From the cell containing the given text, extract its center point as (x, y) coordinate. 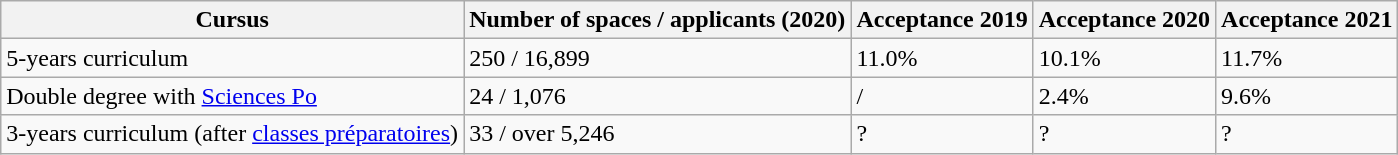
Acceptance 2021 (1307, 20)
3-years curriculum (after classes préparatoires) (232, 134)
11.0% (942, 58)
250 / 16,899 (658, 58)
33 / over 5,246 (658, 134)
Double degree with Sciences Po (232, 96)
2.4% (1124, 96)
11.7% (1307, 58)
Acceptance 2019 (942, 20)
/ (942, 96)
Number of spaces / applicants (2020) (658, 20)
24 / 1,076 (658, 96)
5-years curriculum (232, 58)
9.6% (1307, 96)
10.1% (1124, 58)
Acceptance 2020 (1124, 20)
Cursus (232, 20)
